Provide the (X, Y) coordinate of the cell's center where the given text is located.  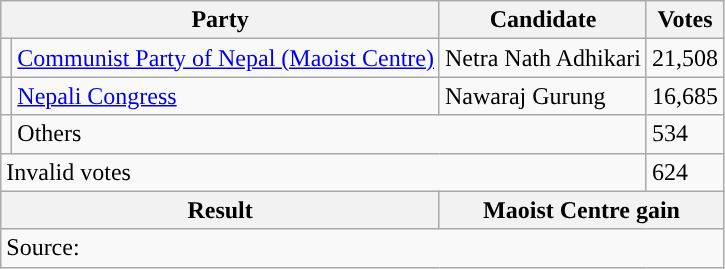
Communist Party of Nepal (Maoist Centre) (226, 58)
21,508 (684, 58)
Nepali Congress (226, 96)
Candidate (542, 20)
Source: (362, 248)
Result (220, 210)
624 (684, 172)
Votes (684, 20)
Invalid votes (324, 172)
16,685 (684, 96)
Maoist Centre gain (581, 210)
534 (684, 134)
Netra Nath Adhikari (542, 58)
Party (220, 20)
Nawaraj Gurung (542, 96)
Others (330, 134)
